Return [X, Y] of the center of cell containing provided text 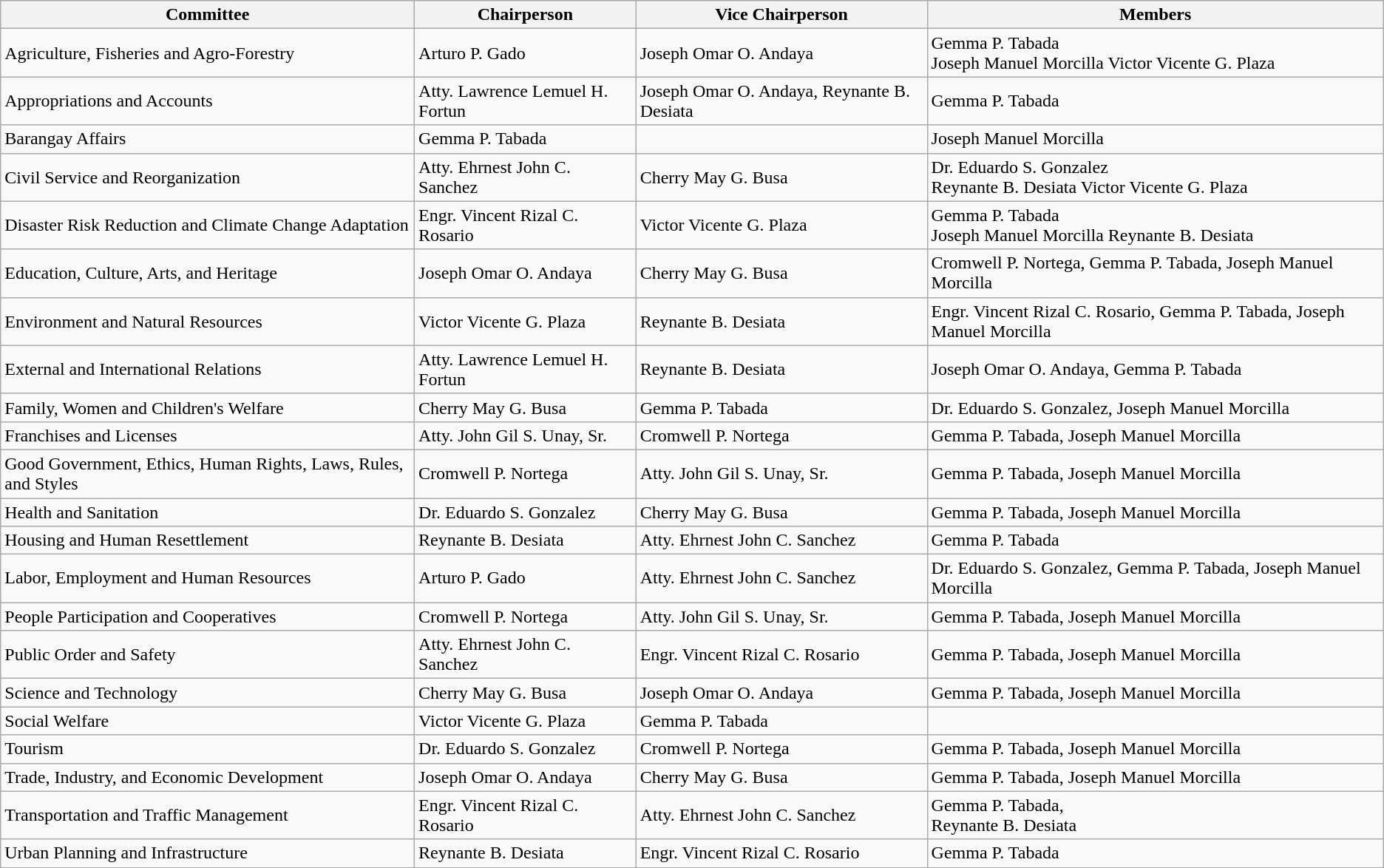
Labor, Employment and Human Resources [208, 578]
Barangay Affairs [208, 139]
Tourism [208, 749]
Members [1155, 15]
Trade, Industry, and Economic Development [208, 777]
Gemma P. TabadaJoseph Manuel Morcilla Victor Vicente G. Plaza [1155, 53]
Dr. Eduardo S. GonzalezReynante B. Desiata Victor Vicente G. Plaza [1155, 177]
Gemma P. TabadaJoseph Manuel Morcilla Reynante B. Desiata [1155, 225]
Transportation and Traffic Management [208, 815]
Science and Technology [208, 693]
Franchises and Licenses [208, 435]
Engr. Vincent Rizal C. Rosario, Gemma P. Tabada, Joseph Manuel Morcilla [1155, 321]
Civil Service and Reorganization [208, 177]
Social Welfare [208, 721]
Joseph Manuel Morcilla [1155, 139]
Family, Women and Children's Welfare [208, 407]
Appropriations and Accounts [208, 101]
Health and Sanitation [208, 512]
Chairperson [526, 15]
External and International Relations [208, 370]
Joseph Omar O. Andaya, Reynante B. Desiata [781, 101]
Gemma P. Tabada,Reynante B. Desiata [1155, 815]
Public Order and Safety [208, 655]
Dr. Eduardo S. Gonzalez, Joseph Manuel Morcilla [1155, 407]
Education, Culture, Arts, and Heritage [208, 274]
Good Government, Ethics, Human Rights, Laws, Rules, and Styles [208, 473]
Environment and Natural Resources [208, 321]
Committee [208, 15]
Disaster Risk Reduction and Climate Change Adaptation [208, 225]
Housing and Human Resettlement [208, 540]
Vice Chairperson [781, 15]
Urban Planning and Infrastructure [208, 853]
Joseph Omar O. Andaya, Gemma P. Tabada [1155, 370]
Cromwell P. Nortega, Gemma P. Tabada, Joseph Manuel Morcilla [1155, 274]
Agriculture, Fisheries and Agro-Forestry [208, 53]
Dr. Eduardo S. Gonzalez, Gemma P. Tabada, Joseph Manuel Morcilla [1155, 578]
People Participation and Cooperatives [208, 617]
